Return the [X, Y] coordinate for the center point of the cell that contains the specified text.  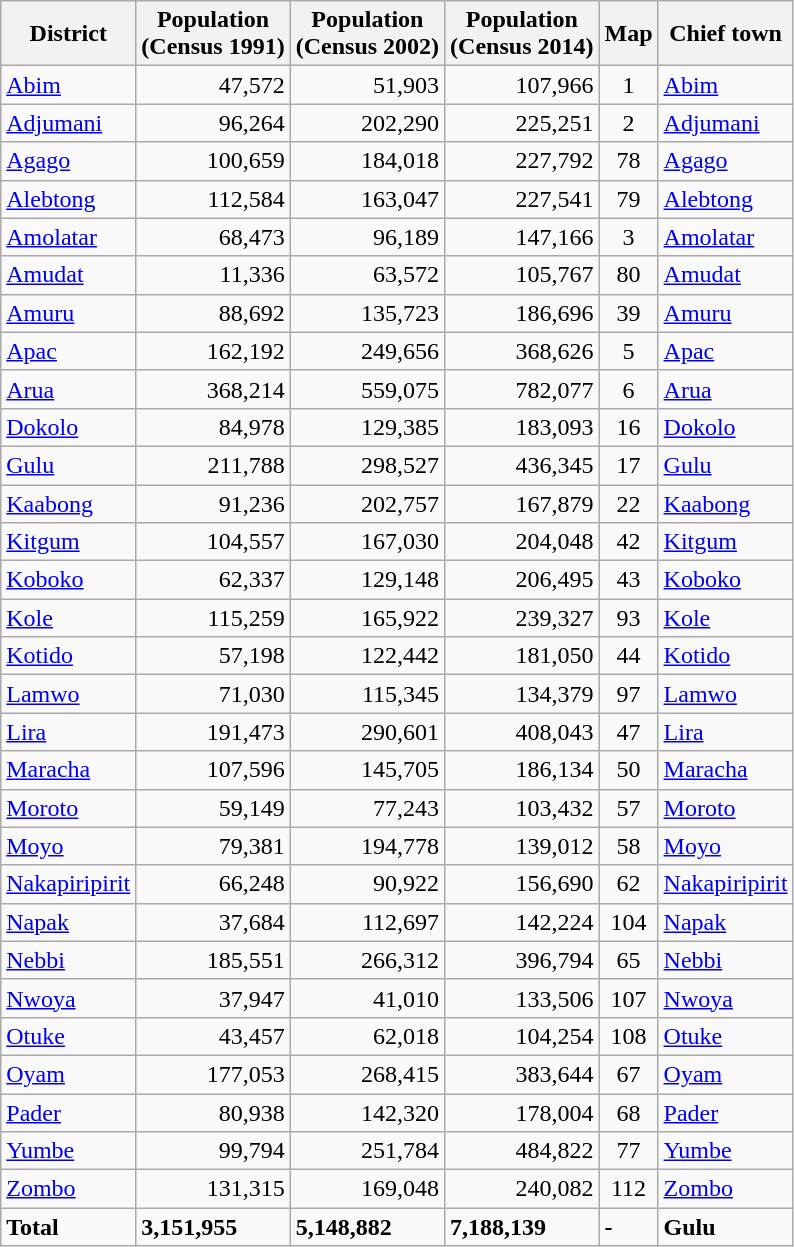
62,337 [213, 580]
396,794 [522, 960]
62 [628, 884]
251,784 [367, 1151]
90,922 [367, 884]
65 [628, 960]
139,012 [522, 846]
16 [628, 427]
112,697 [367, 922]
298,527 [367, 465]
42 [628, 542]
782,077 [522, 389]
559,075 [367, 389]
268,415 [367, 1074]
169,048 [367, 1189]
408,043 [522, 732]
1 [628, 85]
165,922 [367, 618]
103,432 [522, 808]
79 [628, 199]
145,705 [367, 770]
115,259 [213, 618]
44 [628, 656]
239,327 [522, 618]
Population(Census 2014) [522, 34]
39 [628, 313]
107,966 [522, 85]
84,978 [213, 427]
249,656 [367, 351]
436,345 [522, 465]
43,457 [213, 1036]
37,684 [213, 922]
112,584 [213, 199]
107,596 [213, 770]
22 [628, 503]
47 [628, 732]
66,248 [213, 884]
134,379 [522, 694]
50 [628, 770]
142,320 [367, 1113]
91,236 [213, 503]
368,214 [213, 389]
178,004 [522, 1113]
129,148 [367, 580]
122,442 [367, 656]
186,696 [522, 313]
Total [68, 1227]
97 [628, 694]
2 [628, 123]
225,251 [522, 123]
17 [628, 465]
183,093 [522, 427]
184,018 [367, 161]
383,644 [522, 1074]
266,312 [367, 960]
77 [628, 1151]
- [628, 1227]
185,551 [213, 960]
79,381 [213, 846]
59,149 [213, 808]
93 [628, 618]
96,189 [367, 237]
112 [628, 1189]
62,018 [367, 1036]
5 [628, 351]
77,243 [367, 808]
7,188,139 [522, 1227]
156,690 [522, 884]
68 [628, 1113]
37,947 [213, 998]
11,336 [213, 275]
227,541 [522, 199]
67 [628, 1074]
43 [628, 580]
Population(Census 2002) [367, 34]
206,495 [522, 580]
104,254 [522, 1036]
51,903 [367, 85]
163,047 [367, 199]
131,315 [213, 1189]
240,082 [522, 1189]
57 [628, 808]
47,572 [213, 85]
142,224 [522, 922]
133,506 [522, 998]
41,010 [367, 998]
District [68, 34]
80 [628, 275]
104 [628, 922]
68,473 [213, 237]
204,048 [522, 542]
Chief town [726, 34]
129,385 [367, 427]
57,198 [213, 656]
99,794 [213, 1151]
88,692 [213, 313]
368,626 [522, 351]
227,792 [522, 161]
191,473 [213, 732]
71,030 [213, 694]
108 [628, 1036]
211,788 [213, 465]
162,192 [213, 351]
Map [628, 34]
186,134 [522, 770]
107 [628, 998]
290,601 [367, 732]
177,053 [213, 1074]
202,290 [367, 123]
6 [628, 389]
80,938 [213, 1113]
194,778 [367, 846]
58 [628, 846]
147,166 [522, 237]
181,050 [522, 656]
63,572 [367, 275]
167,030 [367, 542]
3,151,955 [213, 1227]
5,148,882 [367, 1227]
Population(Census 1991) [213, 34]
115,345 [367, 694]
167,879 [522, 503]
104,557 [213, 542]
100,659 [213, 161]
3 [628, 237]
78 [628, 161]
105,767 [522, 275]
96,264 [213, 123]
202,757 [367, 503]
484,822 [522, 1151]
135,723 [367, 313]
